Search for the cell housing the specified text and yield its (x, y) center coordinate. 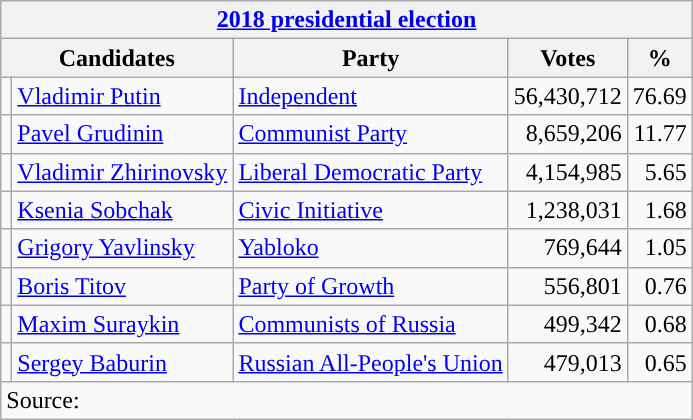
Civic Initiative (370, 210)
Sergey Baburin (122, 362)
Party (370, 58)
% (660, 58)
Maxim Suraykin (122, 324)
0.65 (660, 362)
Yabloko (370, 248)
Pavel Grudinin (122, 134)
Independent (370, 96)
Party of Growth (370, 286)
Ksenia Sobchak (122, 210)
Votes (568, 58)
Vladimir Putin (122, 96)
Vladimir Zhirinovsky (122, 172)
499,342 (568, 324)
769,644 (568, 248)
Liberal Democratic Party (370, 172)
76.69 (660, 96)
Russian All-People's Union (370, 362)
1.05 (660, 248)
556,801 (568, 286)
Grigory Yavlinsky (122, 248)
Boris Titov (122, 286)
Communist Party (370, 134)
0.68 (660, 324)
2018 presidential election (347, 20)
Candidates (117, 58)
Source: (347, 400)
1,238,031 (568, 210)
1.68 (660, 210)
479,013 (568, 362)
4,154,985 (568, 172)
56,430,712 (568, 96)
Communists of Russia (370, 324)
5.65 (660, 172)
0.76 (660, 286)
11.77 (660, 134)
8,659,206 (568, 134)
